For the text-containing cell, return its midpoint in [x, y] coordinate format. 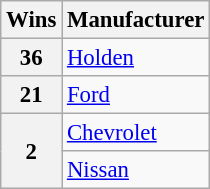
21 [32, 95]
Manufacturer [136, 20]
36 [32, 58]
Holden [136, 58]
Ford [136, 95]
Chevrolet [136, 133]
2 [32, 152]
Nissan [136, 170]
Wins [32, 20]
